Provide the [X, Y] coordinate of the cell's center where the given text is located.  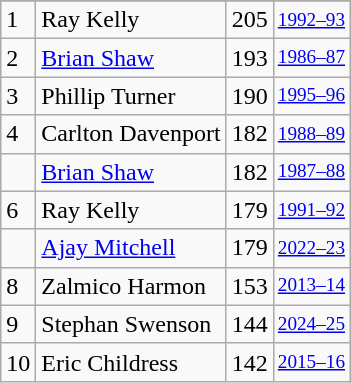
142 [250, 362]
Stephan Swenson [131, 324]
1995–96 [311, 96]
6 [18, 210]
9 [18, 324]
3 [18, 96]
Carlton Davenport [131, 134]
2013–14 [311, 286]
153 [250, 286]
8 [18, 286]
Eric Childress [131, 362]
10 [18, 362]
Zalmico Harmon [131, 286]
1988–89 [311, 134]
144 [250, 324]
2022–23 [311, 248]
1986–87 [311, 58]
2024–25 [311, 324]
1987–88 [311, 172]
Ajay Mitchell [131, 248]
1992–93 [311, 20]
190 [250, 96]
1991–92 [311, 210]
2 [18, 58]
4 [18, 134]
193 [250, 58]
205 [250, 20]
Phillip Turner [131, 96]
2015–16 [311, 362]
1 [18, 20]
